Detect which cell encompasses the target text, then output its (X, Y) center coordinate. 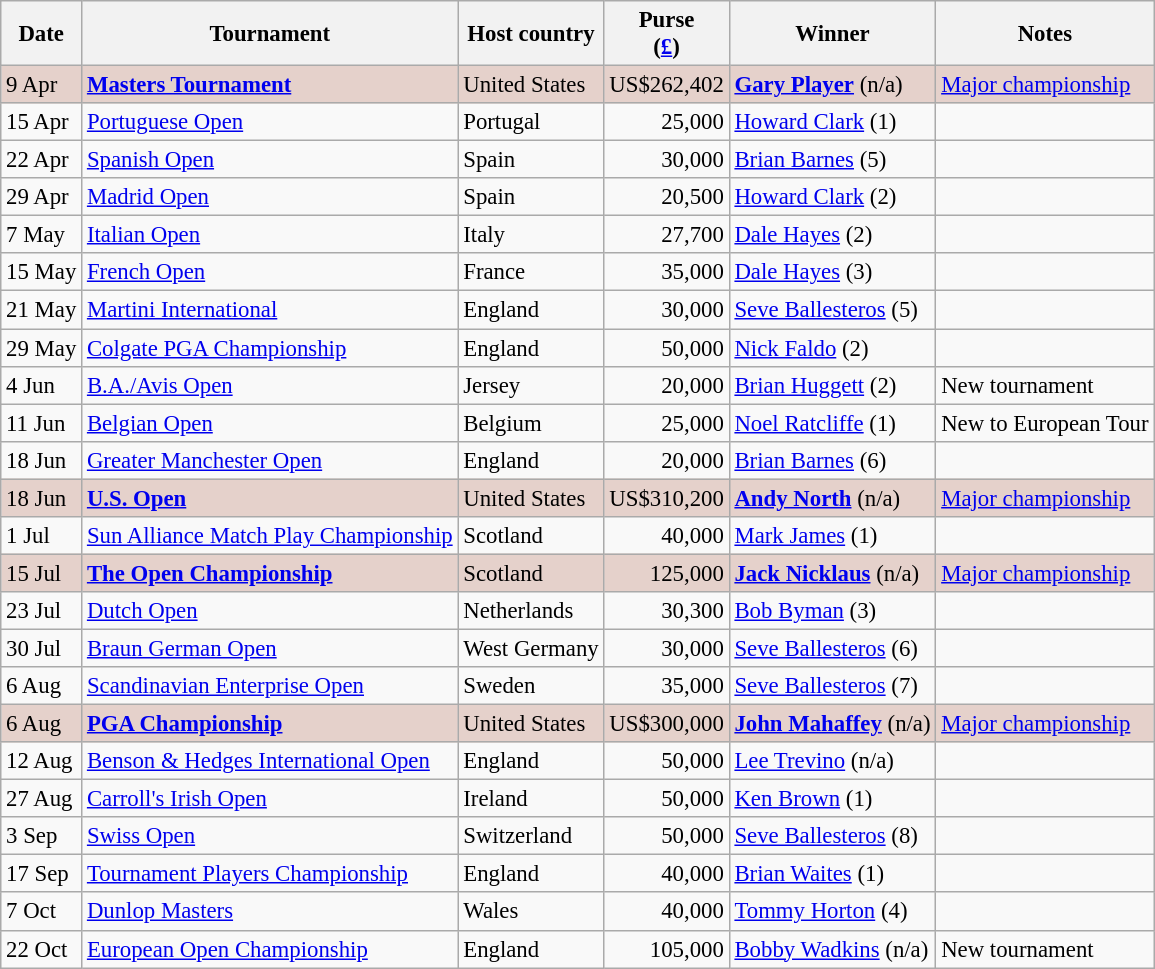
Mark James (1) (832, 536)
Carroll's Irish Open (270, 799)
Tournament Players Championship (270, 874)
21 May (42, 310)
Gary Player (n/a) (832, 85)
Ken Brown (1) (832, 799)
29 Apr (42, 197)
Martini International (270, 310)
Dunlop Masters (270, 912)
17 Sep (42, 874)
27 Aug (42, 799)
Brian Huggett (2) (832, 385)
Benson & Hedges International Open (270, 761)
US$300,000 (666, 724)
New to European Tour (1045, 423)
Scandinavian Enterprise Open (270, 686)
Jack Nicklaus (n/a) (832, 573)
Sweden (531, 686)
Dale Hayes (3) (832, 273)
105,000 (666, 949)
Notes (1045, 34)
23 Jul (42, 611)
9 Apr (42, 85)
29 May (42, 348)
Seve Ballesteros (5) (832, 310)
Seve Ballesteros (8) (832, 836)
Portuguese Open (270, 122)
Jersey (531, 385)
Greater Manchester Open (270, 460)
US$262,402 (666, 85)
22 Apr (42, 160)
French Open (270, 273)
John Mahaffey (n/a) (832, 724)
Purse(£) (666, 34)
20,500 (666, 197)
Wales (531, 912)
Bob Byman (3) (832, 611)
Lee Trevino (n/a) (832, 761)
Switzerland (531, 836)
Tommy Horton (4) (832, 912)
Italy (531, 235)
27,700 (666, 235)
Ireland (531, 799)
U.S. Open (270, 498)
1 Jul (42, 536)
Belgium (531, 423)
Howard Clark (2) (832, 197)
7 May (42, 235)
12 Aug (42, 761)
22 Oct (42, 949)
Spanish Open (270, 160)
Seve Ballesteros (6) (832, 648)
30,300 (666, 611)
4 Jun (42, 385)
France (531, 273)
Portugal (531, 122)
Belgian Open (270, 423)
Date (42, 34)
Dale Hayes (2) (832, 235)
PGA Championship (270, 724)
15 Apr (42, 122)
Nick Faldo (2) (832, 348)
Noel Ratcliffe (1) (832, 423)
Masters Tournament (270, 85)
Seve Ballesteros (7) (832, 686)
West Germany (531, 648)
Brian Waites (1) (832, 874)
Host country (531, 34)
European Open Championship (270, 949)
125,000 (666, 573)
11 Jun (42, 423)
Dutch Open (270, 611)
3 Sep (42, 836)
Andy North (n/a) (832, 498)
15 May (42, 273)
Brian Barnes (6) (832, 460)
The Open Championship (270, 573)
7 Oct (42, 912)
Netherlands (531, 611)
30 Jul (42, 648)
Braun German Open (270, 648)
Colgate PGA Championship (270, 348)
B.A./Avis Open (270, 385)
Sun Alliance Match Play Championship (270, 536)
US$310,200 (666, 498)
15 Jul (42, 573)
Bobby Wadkins (n/a) (832, 949)
Brian Barnes (5) (832, 160)
Italian Open (270, 235)
Swiss Open (270, 836)
Madrid Open (270, 197)
Tournament (270, 34)
Howard Clark (1) (832, 122)
Winner (832, 34)
